Locate the cell with the specified text and output its [x, y] center coordinate. 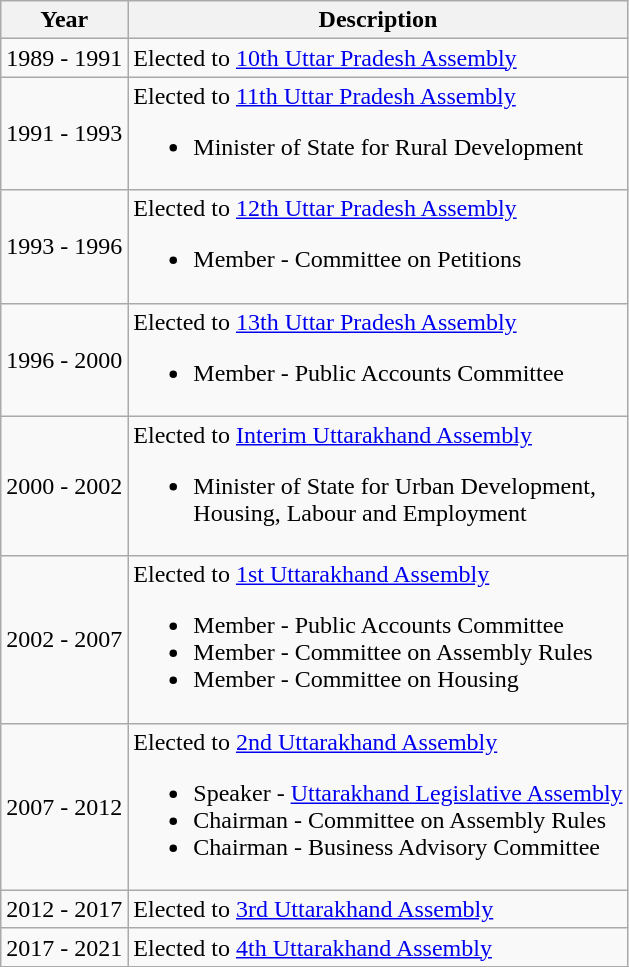
2007 - 2012 [64, 806]
2017 - 2021 [64, 947]
Elected to 4th Uttarakhand Assembly [378, 947]
1989 - 1991 [64, 58]
Elected to Interim Uttarakhand AssemblyMinister of State for Urban Development, Housing, Labour and Employment [378, 486]
Elected to 13th Uttar Pradesh AssemblyMember - Public Accounts Committee [378, 360]
Elected to 11th Uttar Pradesh AssemblyMinister of State for Rural Development [378, 134]
1991 - 1993 [64, 134]
1993 - 1996 [64, 246]
2012 - 2017 [64, 909]
Elected to 12th Uttar Pradesh AssemblyMember - Committee on Petitions [378, 246]
2002 - 2007 [64, 640]
Description [378, 20]
Elected to 10th Uttar Pradesh Assembly [378, 58]
Elected to 3rd Uttarakhand Assembly [378, 909]
1996 - 2000 [64, 360]
Elected to 1st Uttarakhand AssemblyMember - Public Accounts Committee Member - Committee on Assembly Rules Member - Committee on Housing [378, 640]
Year [64, 20]
2000 - 2002 [64, 486]
